Locate the cell with the specified text and output its (X, Y) center coordinate. 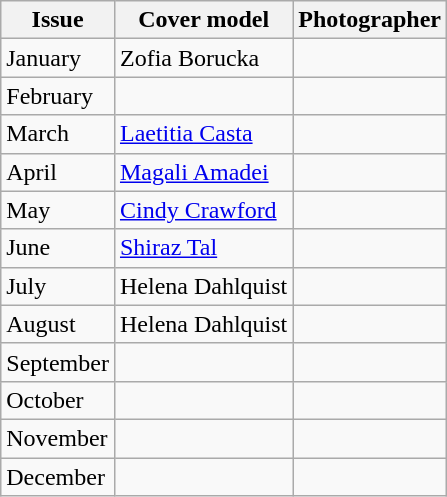
January (58, 58)
Cindy Crawford (203, 210)
February (58, 96)
March (58, 134)
Cover model (203, 20)
October (58, 400)
July (58, 286)
November (58, 438)
April (58, 172)
Photographer (370, 20)
Magali Amadei (203, 172)
September (58, 362)
August (58, 324)
May (58, 210)
Shiraz Tal (203, 248)
Laetitia Casta (203, 134)
December (58, 477)
Issue (58, 20)
June (58, 248)
Zofia Borucka (203, 58)
